Pinpoint the cell where the given text exists, returning its [x, y] midpoint coordinate. 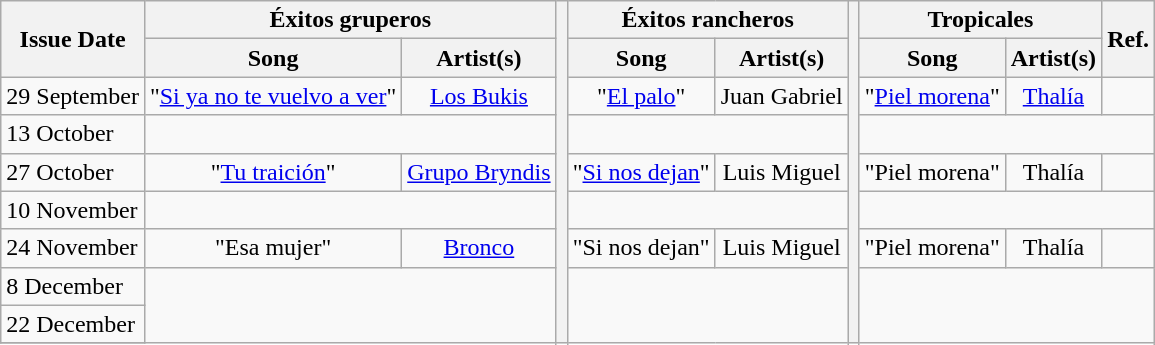
27 October [73, 172]
"El palo" [641, 96]
22 December [73, 324]
Ref. [1128, 39]
13 October [73, 134]
"Si ya no te vuelvo a ver" [272, 96]
8 December [73, 286]
Bronco [479, 248]
Los Bukis [479, 96]
"Tu traición" [272, 172]
24 November [73, 248]
Issue Date [73, 39]
Éxitos gruperos [350, 20]
10 November [73, 210]
Éxitos rancheros [708, 20]
29 September [73, 96]
"Esa mujer" [272, 248]
Tropicales [980, 20]
Grupo Bryndis [479, 172]
Juan Gabriel [782, 96]
